Provide the (x, y) coordinate of the cell's center where the given text is located.  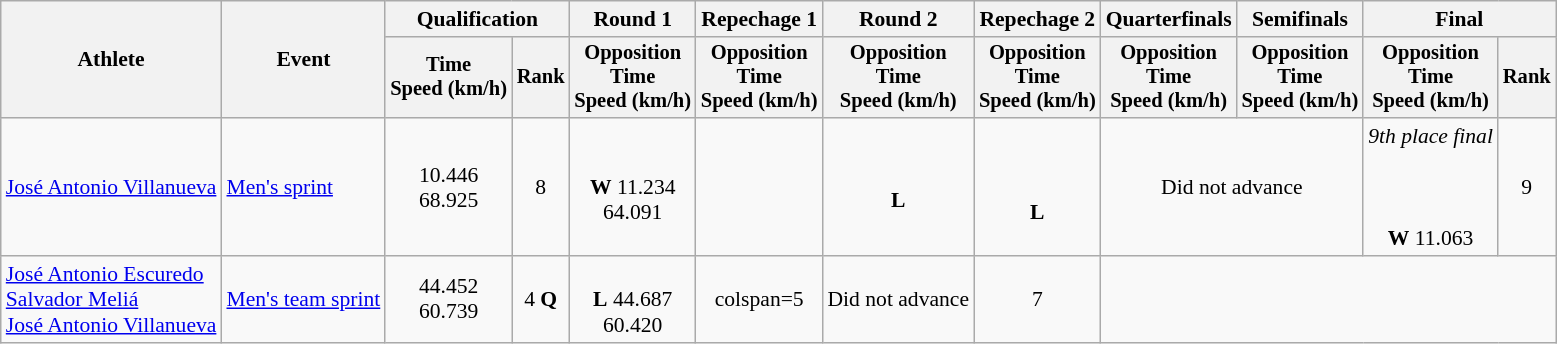
8 (541, 187)
10.44668.925 (448, 187)
colspan=5 (760, 300)
Round 2 (898, 19)
Repechage 2 (1038, 19)
José Antonio Villanueva (112, 187)
Round 1 (632, 19)
4 Q (541, 300)
L 44.68760.420 (632, 300)
9 (1527, 187)
Final (1459, 19)
Qualification (477, 19)
Event (303, 60)
Men's team sprint (303, 300)
TimeSpeed (km/h) (448, 78)
José Antonio EscuredoSalvador MeliáJosé Antonio Villanueva (112, 300)
7 (1038, 300)
W 11.23464.091 (632, 187)
Men's sprint (303, 187)
Semifinals (1300, 19)
Repechage 1 (760, 19)
44.45260.739 (448, 300)
Quarterfinals (1169, 19)
Athlete (112, 60)
9th place finalW 11.063 (1430, 187)
